Return (x, y) of the center of cell containing provided text 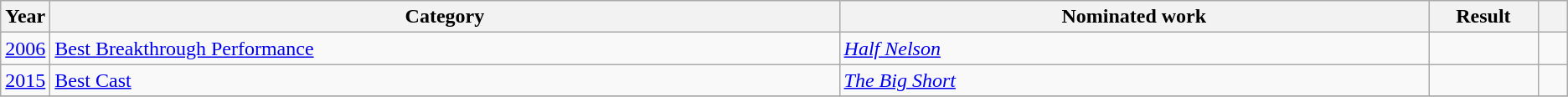
Best Breakthrough Performance (445, 48)
Half Nelson (1134, 48)
2015 (25, 80)
Nominated work (1134, 17)
Result (1484, 17)
Category (445, 17)
The Big Short (1134, 80)
Year (25, 17)
Best Cast (445, 80)
2006 (25, 48)
